Locate the cell with the specified text and output its (x, y) center coordinate. 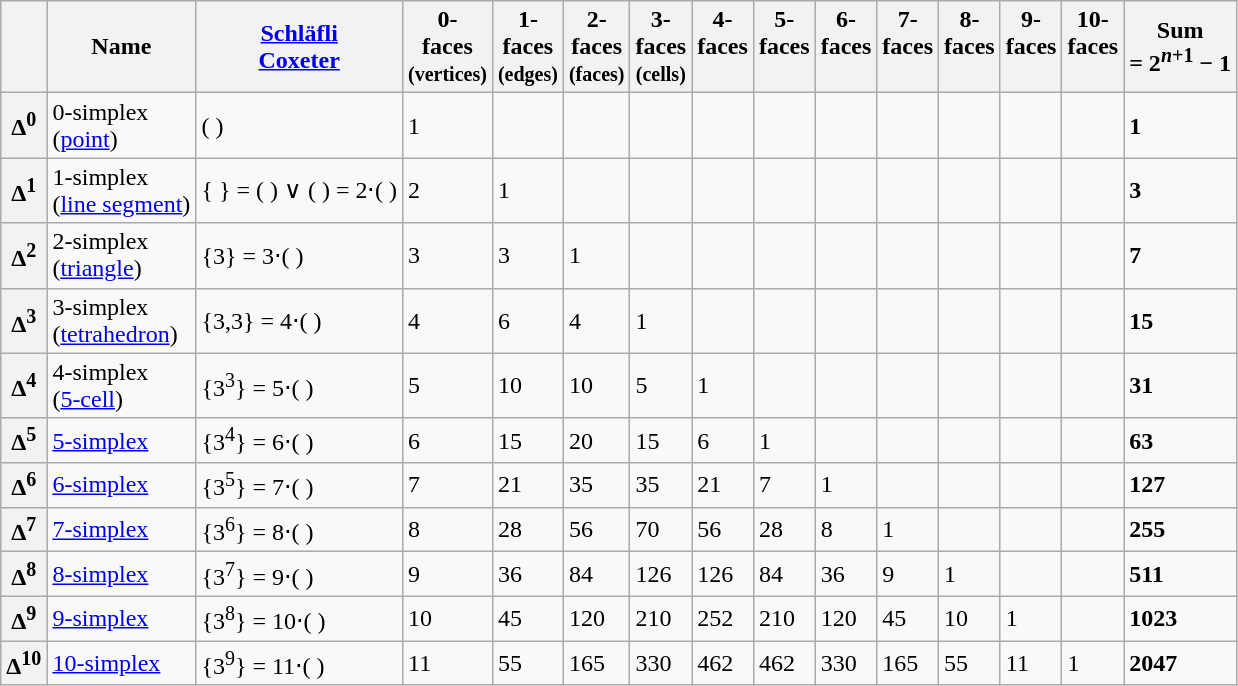
511 (1180, 574)
252 (723, 618)
Δ4 (24, 386)
{3} = 3⋅( ) (300, 256)
10-faces (1093, 47)
8-faces (970, 47)
8-simplex (122, 574)
255 (1180, 530)
2-simplex(triangle) (122, 256)
( ) (300, 126)
Δ10 (24, 664)
127 (1180, 486)
Δ9 (24, 618)
{33} = 5⋅( ) (300, 386)
Δ6 (24, 486)
20 (596, 440)
31 (1180, 386)
6-simplex (122, 486)
{3,3} = 4⋅( ) (300, 320)
4-faces (723, 47)
5-faces (784, 47)
{38} = 10⋅( ) (300, 618)
9-faces (1031, 47)
{36} = 8⋅( ) (300, 530)
70 (661, 530)
Sum= 2n+1 − 1 (1180, 47)
{34} = 6⋅( ) (300, 440)
{35} = 7⋅( ) (300, 486)
3-simplex(tetrahedron) (122, 320)
Δ2 (24, 256)
10-simplex (122, 664)
2047 (1180, 664)
1023 (1180, 618)
Δ7 (24, 530)
7-simplex (122, 530)
0-simplex(point) (122, 126)
0-faces(vertices) (447, 47)
7-faces (908, 47)
Name (122, 47)
6-faces (846, 47)
{39} = 11⋅( ) (300, 664)
2 (447, 190)
63 (1180, 440)
{ } = ( ) ∨ ( ) = 2⋅( ) (300, 190)
1-faces(edges) (528, 47)
1-simplex(line segment) (122, 190)
Δ3 (24, 320)
2-faces(faces) (596, 47)
9-simplex (122, 618)
Δ5 (24, 440)
Δ8 (24, 574)
Δ0 (24, 126)
{37} = 9⋅( ) (300, 574)
3-faces(cells) (661, 47)
SchläfliCoxeter (300, 47)
Δ1 (24, 190)
4-simplex(5-cell) (122, 386)
5-simplex (122, 440)
